Locate the cell with the specified text and output its [X, Y] center coordinate. 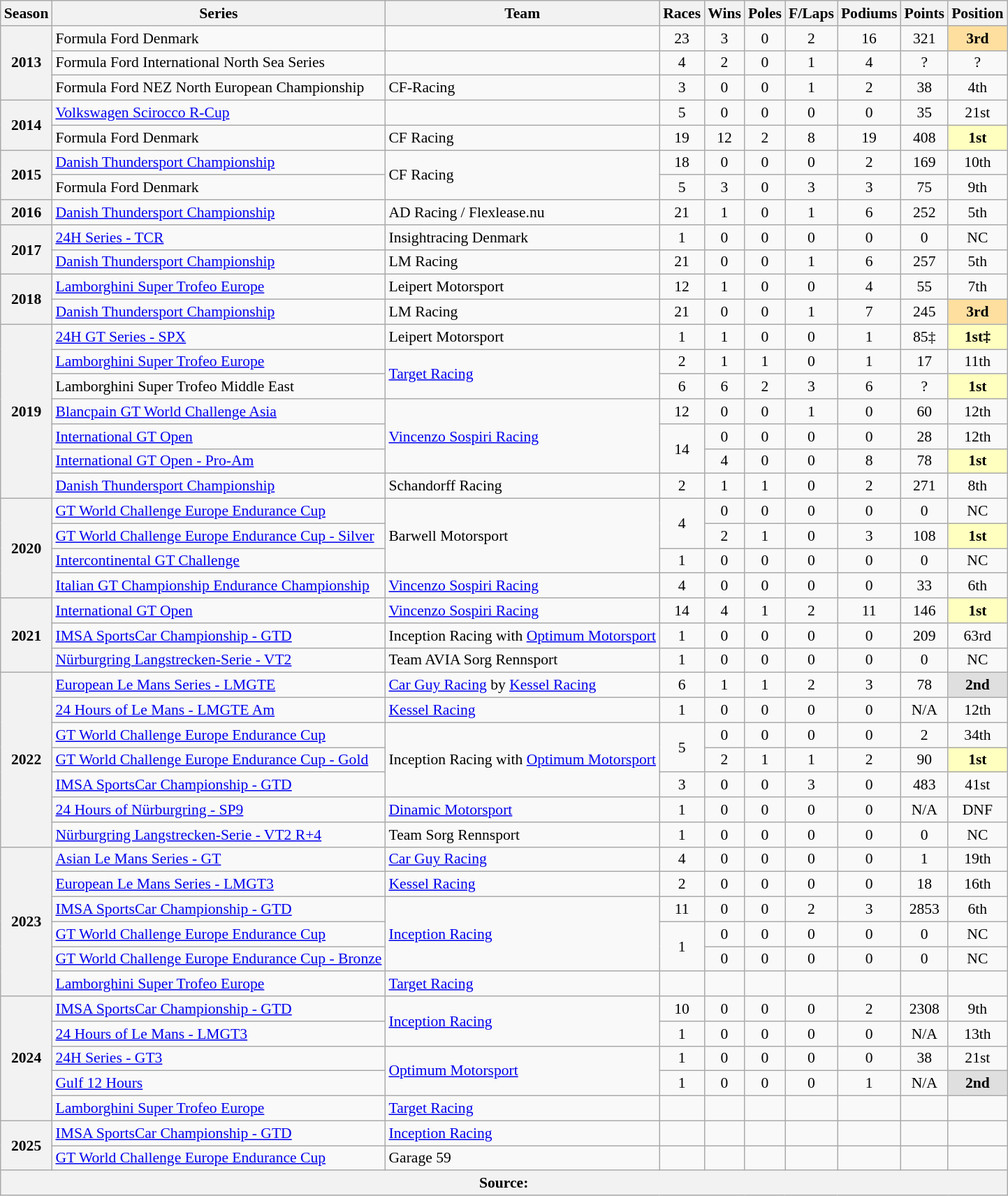
2308 [924, 1009]
Asian Le Mans Series - GT [218, 859]
CF-Racing [523, 88]
7 [869, 312]
24H Series - TCR [218, 238]
33 [924, 586]
Season [27, 13]
Volkswagen Scirocco R-Cup [218, 113]
2023 [27, 921]
Car Guy Racing [523, 859]
Lamborghini Super Trofeo Middle East [218, 387]
Barwell Motorsport [523, 537]
19th [977, 859]
257 [924, 262]
F/Laps [812, 13]
41st [977, 785]
24 Hours of Le Mans - LMGT3 [218, 1034]
GT World Challenge Europe Endurance Cup - Silver [218, 536]
17 [924, 362]
2024 [27, 1058]
2013 [27, 63]
Source: [504, 1183]
63rd [977, 636]
Gulf 12 Hours [218, 1084]
28 [924, 437]
Car Guy Racing by Kessel Racing [523, 685]
Formula Ford International North Sea Series [218, 63]
European Le Mans Series - LMGTE [218, 685]
International GT Open - Pro-Am [218, 461]
169 [924, 163]
90 [924, 760]
2019 [27, 411]
Insightracing Denmark [523, 238]
GT World Challenge Europe Endurance Cup - Bronze [218, 959]
483 [924, 785]
Poles [765, 13]
1st‡ [977, 337]
4th [977, 88]
Team [523, 13]
271 [924, 486]
24H Series - GT3 [218, 1058]
408 [924, 138]
146 [924, 611]
2025 [27, 1146]
2014 [27, 126]
2016 [27, 212]
55 [924, 287]
2015 [27, 175]
24 Hours of Nürburgring - SP9 [218, 810]
2021 [27, 636]
209 [924, 636]
2018 [27, 299]
321 [924, 38]
Italian GT Championship Endurance Championship [218, 586]
16 [869, 38]
252 [924, 212]
10th [977, 163]
2017 [27, 250]
Dinamic Motorsport [523, 810]
245 [924, 312]
24H GT Series - SPX [218, 337]
16th [977, 884]
Formula Ford NEZ North European Championship [218, 88]
75 [924, 188]
7th [977, 287]
Races [682, 13]
Wins [724, 13]
DNF [977, 810]
Position [977, 13]
Blancpain GT World Challenge Asia [218, 411]
European Le Mans Series - LMGT3 [218, 884]
Nürburgring Langstrecken-Serie - VT2 R+4 [218, 835]
24 Hours of Le Mans - LMGTE Am [218, 710]
2020 [27, 548]
Nürburgring Langstrecken-Serie - VT2 [218, 660]
2022 [27, 760]
108 [924, 536]
Schandorff Racing [523, 486]
34th [977, 735]
Garage 59 [523, 1158]
35 [924, 113]
11th [977, 362]
60 [924, 411]
Podiums [869, 13]
23 [682, 38]
Team Sorg Rennsport [523, 835]
8th [977, 486]
Team AVIA Sorg Rennsport [523, 660]
Points [924, 13]
GT World Challenge Europe Endurance Cup - Gold [218, 760]
Optimum Motorsport [523, 1070]
AD Racing / Flexlease.nu [523, 212]
85‡ [924, 337]
13th [977, 1034]
Series [218, 13]
Intercontinental GT Challenge [218, 561]
2853 [924, 910]
10 [682, 1009]
